For the text-containing cell, return its midpoint in (X, Y) coordinate format. 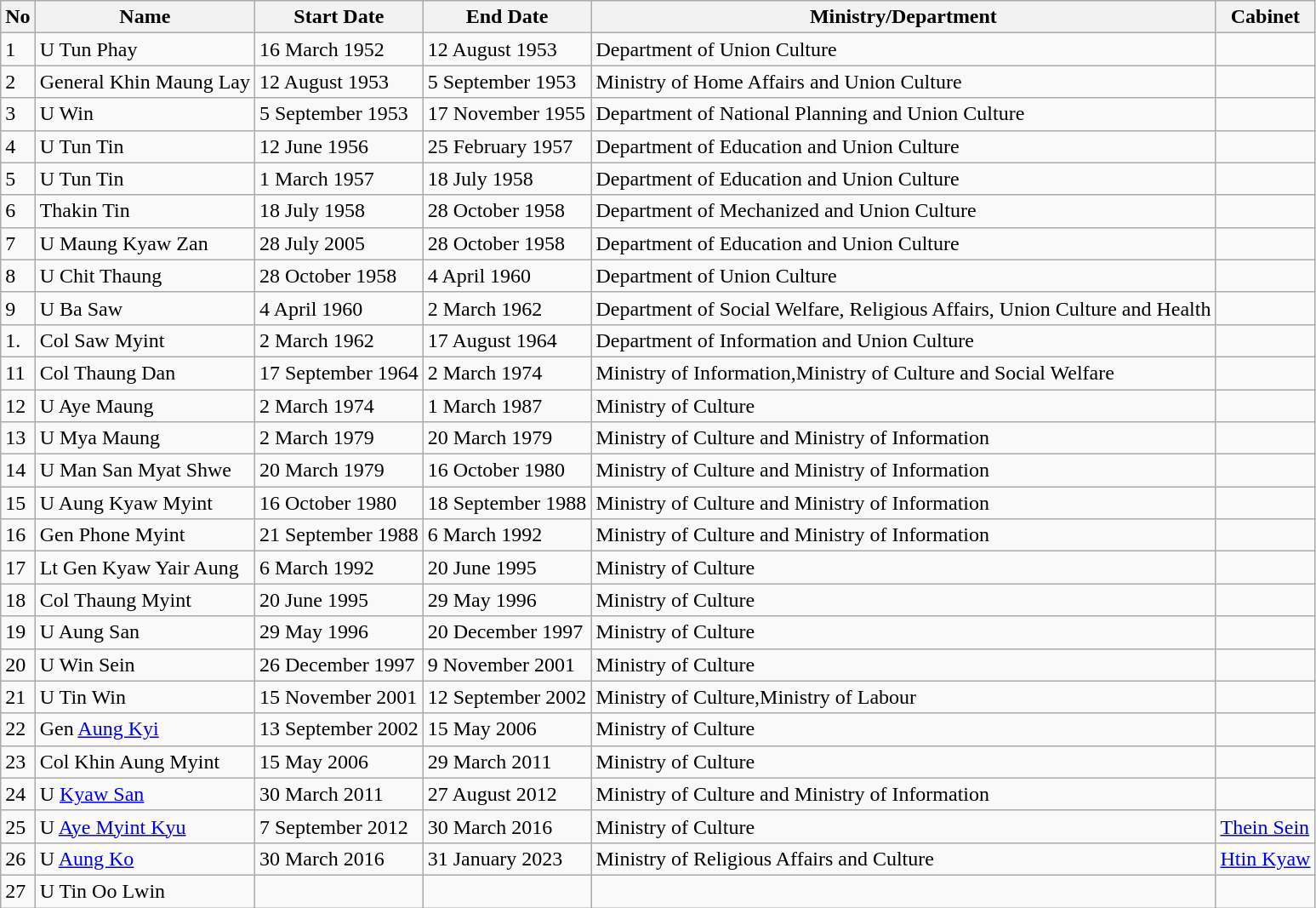
Col Saw Myint (145, 340)
2 (18, 82)
13 September 2002 (339, 729)
7 September 2012 (339, 826)
3 (18, 114)
U Maung Kyaw Zan (145, 243)
U Mya Maung (145, 438)
Gen Aung Kyi (145, 729)
12 September 2002 (507, 697)
9 (18, 308)
26 December 1997 (339, 665)
Col Thaung Myint (145, 600)
Col Thaung Dan (145, 373)
8 (18, 276)
Ministry of Religious Affairs and Culture (903, 859)
14 (18, 471)
U Tin Win (145, 697)
17 November 1955 (507, 114)
Start Date (339, 17)
20 December 1997 (507, 632)
Ministry of Culture,Ministry of Labour (903, 697)
18 September 1988 (507, 503)
25 (18, 826)
5 (18, 179)
U Aung Kyaw Myint (145, 503)
26 (18, 859)
21 (18, 697)
16 (18, 535)
Department of Social Welfare, Religious Affairs, Union Culture and Health (903, 308)
Ministry/Department (903, 17)
15 (18, 503)
Thein Sein (1266, 826)
Name (145, 17)
1. (18, 340)
13 (18, 438)
U Man San Myat Shwe (145, 471)
Col Khin Aung Myint (145, 762)
Department of Mechanized and Union Culture (903, 211)
Ministry of Information,Ministry of Culture and Social Welfare (903, 373)
Lt Gen Kyaw Yair Aung (145, 568)
19 (18, 632)
U Win (145, 114)
4 (18, 146)
Department of National Planning and Union Culture (903, 114)
U Aye Maung (145, 406)
15 November 2001 (339, 697)
25 February 1957 (507, 146)
U Chit Thaung (145, 276)
24 (18, 794)
U Win Sein (145, 665)
20 (18, 665)
17 (18, 568)
U Kyaw San (145, 794)
17 September 1964 (339, 373)
U Ba Saw (145, 308)
30 March 2011 (339, 794)
Ministry of Home Affairs and Union Culture (903, 82)
No (18, 17)
6 (18, 211)
22 (18, 729)
16 March 1952 (339, 49)
11 (18, 373)
U Aung San (145, 632)
27 August 2012 (507, 794)
1 March 1957 (339, 179)
29 March 2011 (507, 762)
U Aye Myint Kyu (145, 826)
U Aung Ko (145, 859)
9 November 2001 (507, 665)
31 January 2023 (507, 859)
Department of Information and Union Culture (903, 340)
1 (18, 49)
U Tun Phay (145, 49)
General Khin Maung Lay (145, 82)
17 August 1964 (507, 340)
23 (18, 762)
Htin Kyaw (1266, 859)
18 (18, 600)
28 July 2005 (339, 243)
12 June 1956 (339, 146)
U Tin Oo Lwin (145, 891)
21 September 1988 (339, 535)
12 (18, 406)
7 (18, 243)
Gen Phone Myint (145, 535)
End Date (507, 17)
2 March 1979 (339, 438)
27 (18, 891)
Thakin Tin (145, 211)
1 March 1987 (507, 406)
Cabinet (1266, 17)
